Return the [X, Y] coordinate for the center point of the cell that contains the specified text.  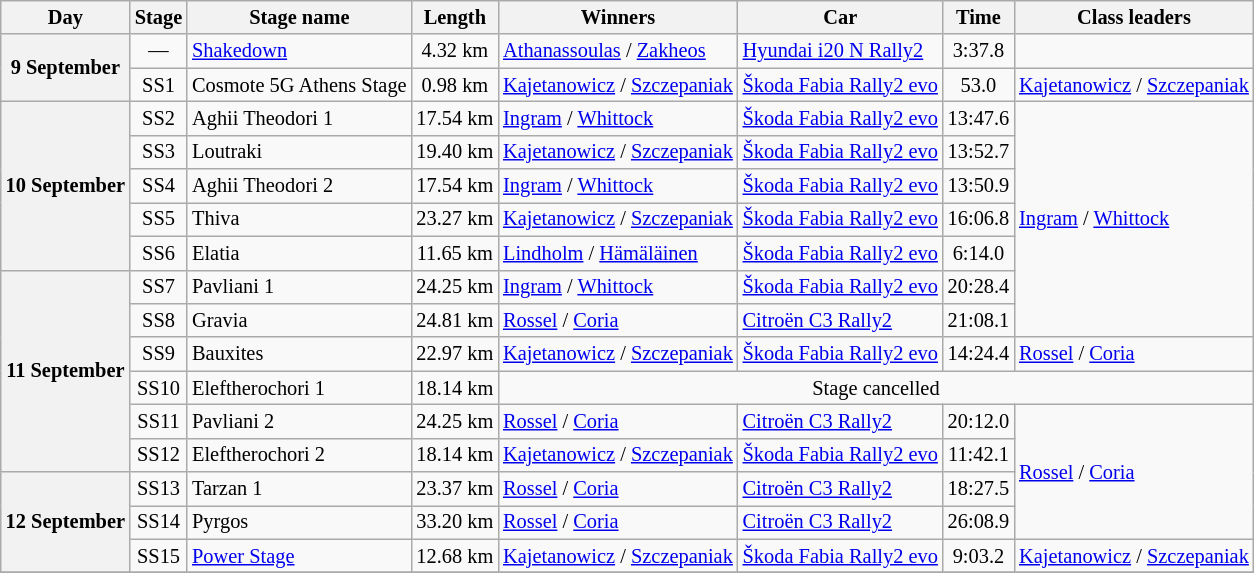
SS14 [158, 522]
0.98 km [454, 85]
19.40 km [454, 152]
Time [978, 17]
SS1 [158, 85]
Power Stage [299, 556]
16:06.8 [978, 219]
SS5 [158, 219]
Stage cancelled [876, 388]
Hyundai i20 N Rally2 [840, 51]
21:08.1 [978, 320]
Cosmote 5G Athens Stage [299, 85]
Eleftherochori 1 [299, 388]
SS7 [158, 287]
14:24.4 [978, 354]
Aghii Theodori 2 [299, 186]
SS13 [158, 489]
22.97 km [454, 354]
SS4 [158, 186]
Pavliani 2 [299, 421]
12 September [66, 522]
23.27 km [454, 219]
SS2 [158, 118]
Thiva [299, 219]
Lindholm / Hämäläinen [618, 253]
Tarzan 1 [299, 489]
Length [454, 17]
Aghii Theodori 1 [299, 118]
11 September [66, 371]
Stage name [299, 17]
SS6 [158, 253]
20:28.4 [978, 287]
11.65 km [454, 253]
Shakedown [299, 51]
Athanassoulas / Zakheos [618, 51]
18:27.5 [978, 489]
Day [66, 17]
Elatia [299, 253]
— [158, 51]
9:03.2 [978, 556]
Winners [618, 17]
Pyrgos [299, 522]
23.37 km [454, 489]
SS12 [158, 455]
4.32 km [454, 51]
9 September [66, 68]
SS3 [158, 152]
SS8 [158, 320]
13:52.7 [978, 152]
20:12.0 [978, 421]
6:14.0 [978, 253]
26:08.9 [978, 522]
Car [840, 17]
Class leaders [1134, 17]
Loutraki [299, 152]
13:50.9 [978, 186]
Gravia [299, 320]
SS9 [158, 354]
24.81 km [454, 320]
53.0 [978, 85]
3:37.8 [978, 51]
12.68 km [454, 556]
33.20 km [454, 522]
Bauxites [299, 354]
Pavliani 1 [299, 287]
13:47.6 [978, 118]
11:42.1 [978, 455]
Eleftherochori 2 [299, 455]
SS11 [158, 421]
SS10 [158, 388]
Stage [158, 17]
10 September [66, 185]
SS15 [158, 556]
